Identify which cell holds the provided text, then report its [x, y] central coordinate. 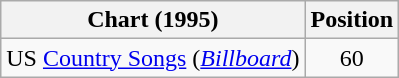
Chart (1995) [153, 20]
US Country Songs (Billboard) [153, 58]
60 [352, 58]
Position [352, 20]
